Scan for the cell matching the given text and deliver its [X, Y] coordinate at center. 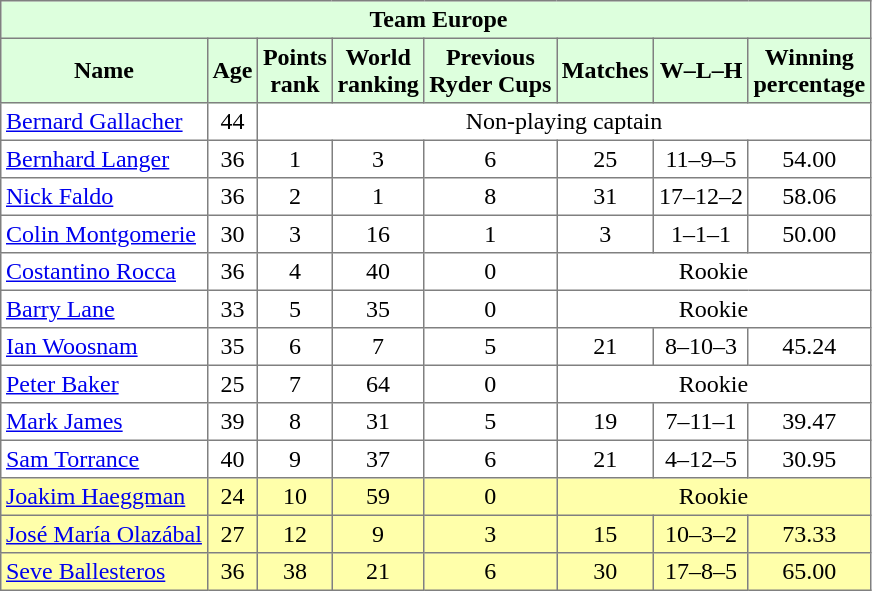
Pointsrank [296, 70]
45.24 [809, 347]
24 [232, 497]
Ian Woosnam [104, 347]
73.33 [809, 534]
2 [296, 197]
16 [378, 234]
Age [232, 70]
Mark James [104, 422]
39 [232, 422]
10–3–2 [701, 534]
17–12–2 [701, 197]
33 [232, 309]
19 [606, 422]
37 [378, 459]
4–12–5 [701, 459]
Matches [606, 70]
Team Europe [436, 20]
Winningpercentage [809, 70]
59 [378, 497]
64 [378, 384]
12 [296, 534]
Name [104, 70]
39.47 [809, 422]
Nick Faldo [104, 197]
54.00 [809, 159]
10 [296, 497]
38 [296, 572]
30.95 [809, 459]
Bernhard Langer [104, 159]
15 [606, 534]
1–1–1 [701, 234]
7–11–1 [701, 422]
Costantino Rocca [104, 272]
Barry Lane [104, 309]
Colin Montgomerie [104, 234]
Seve Ballesteros [104, 572]
44 [232, 122]
11–9–5 [701, 159]
8–10–3 [701, 347]
Sam Torrance [104, 459]
Non-playing captain [564, 122]
Joakim Haeggman [104, 497]
Worldranking [378, 70]
José María Olazábal [104, 534]
PreviousRyder Cups [490, 70]
Peter Baker [104, 384]
27 [232, 534]
58.06 [809, 197]
50.00 [809, 234]
17–8–5 [701, 572]
Bernard Gallacher [104, 122]
65.00 [809, 572]
W–L–H [701, 70]
4 [296, 272]
